Return the (x, y) coordinate for the center point of the cell that contains the specified text.  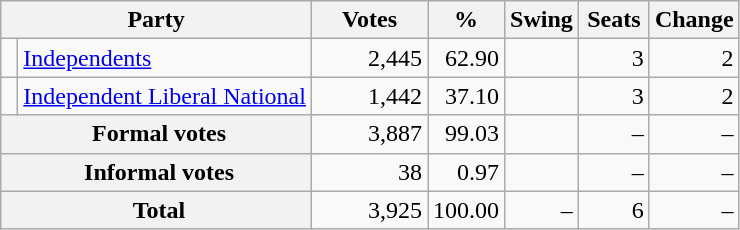
100.00 (466, 210)
% (466, 20)
2,445 (369, 58)
Informal votes (156, 172)
Party (156, 20)
Independent Liberal National (165, 96)
0.97 (466, 172)
62.90 (466, 58)
Total (156, 210)
6 (614, 210)
Swing (542, 20)
3,887 (369, 134)
Formal votes (156, 134)
Votes (369, 20)
Independents (165, 58)
Seats (614, 20)
Change (694, 20)
38 (369, 172)
99.03 (466, 134)
37.10 (466, 96)
1,442 (369, 96)
3,925 (369, 210)
